Scan for the cell matching the given text and deliver its (x, y) coordinate at center. 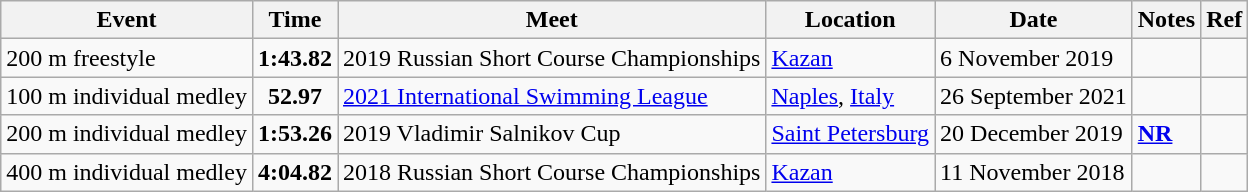
1:53.26 (294, 134)
2021 International Swimming League (552, 96)
2019 Russian Short Course Championships (552, 58)
26 September 2021 (1034, 96)
Location (850, 20)
Naples, Italy (850, 96)
4:04.82 (294, 172)
Time (294, 20)
11 November 2018 (1034, 172)
6 November 2019 (1034, 58)
Ref (1224, 20)
400 m individual medley (127, 172)
100 m individual medley (127, 96)
200 m freestyle (127, 58)
Event (127, 20)
2019 Vladimir Salnikov Cup (552, 134)
Saint Petersburg (850, 134)
Notes (1166, 20)
2018 Russian Short Course Championships (552, 172)
Date (1034, 20)
NR (1166, 134)
200 m individual medley (127, 134)
52.97 (294, 96)
1:43.82 (294, 58)
Meet (552, 20)
20 December 2019 (1034, 134)
